Capture the cell that displays the provided text and extract its [x, y] central coordinate. 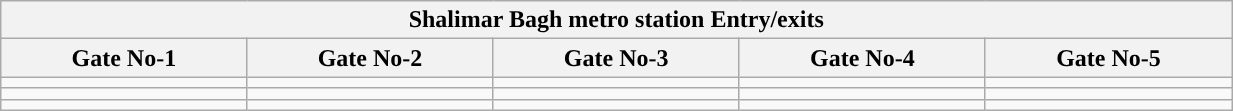
Gate No-1 [124, 58]
Gate No-5 [1108, 58]
Shalimar Bagh metro station Entry/exits [616, 20]
Gate No-4 [862, 58]
Gate No-2 [370, 58]
Gate No-3 [616, 58]
